Scan for the cell matching the given text and deliver its (x, y) coordinate at center. 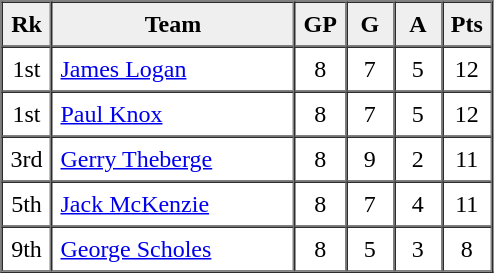
G (370, 24)
George Scholes (172, 248)
Jack McKenzie (172, 204)
James Logan (172, 68)
3rd (27, 158)
GP (320, 24)
4 (418, 204)
9 (370, 158)
Gerry Theberge (172, 158)
Team (172, 24)
Paul Knox (172, 114)
Rk (27, 24)
5th (27, 204)
3 (418, 248)
A (418, 24)
9th (27, 248)
2 (418, 158)
Pts (467, 24)
